Provide the (X, Y) coordinate of the cell's center where the given text is located.  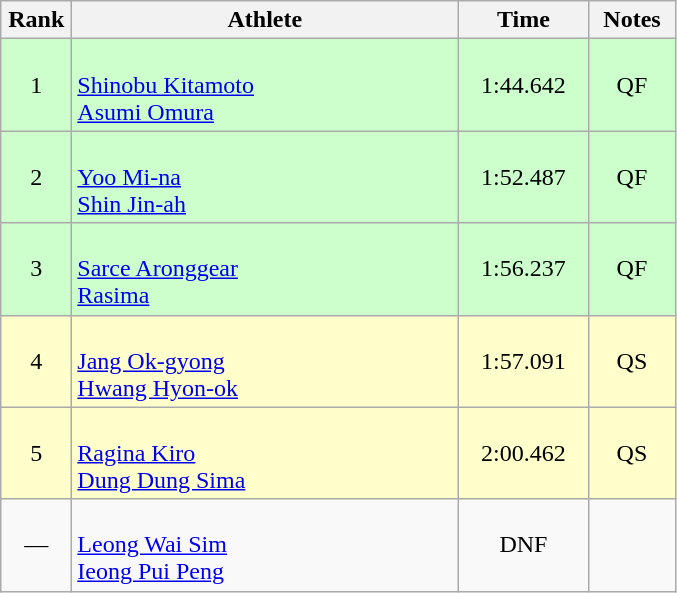
Jang Ok-gyongHwang Hyon-ok (265, 361)
Rank (36, 20)
1:44.642 (524, 85)
5 (36, 453)
2:00.462 (524, 453)
1 (36, 85)
1:52.487 (524, 177)
2 (36, 177)
Yoo Mi-naShin Jin-ah (265, 177)
DNF (524, 545)
1:56.237 (524, 269)
3 (36, 269)
Shinobu KitamotoAsumi Omura (265, 85)
Athlete (265, 20)
Time (524, 20)
1:57.091 (524, 361)
Leong Wai SimIeong Pui Peng (265, 545)
Sarce AronggearRasima (265, 269)
Notes (632, 20)
4 (36, 361)
Ragina KiroDung Dung Sima (265, 453)
— (36, 545)
